Locate the cell with the specified text and output its [x, y] center coordinate. 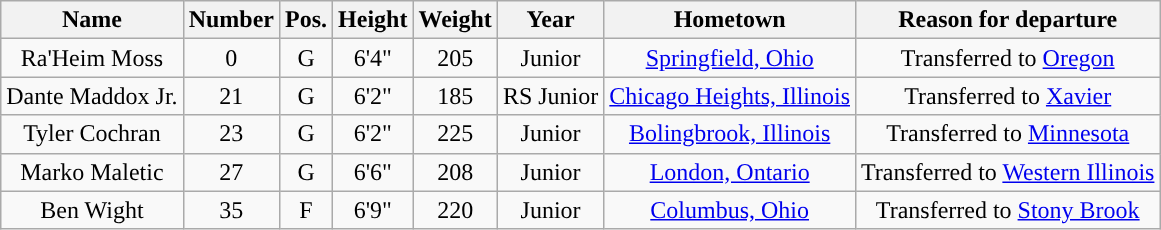
Bolingbrook, Illinois [730, 134]
225 [455, 134]
Name [92, 20]
Number [231, 20]
185 [455, 96]
Year [550, 20]
27 [231, 172]
Transferred to Western Illinois [1008, 172]
Springfield, Ohio [730, 58]
23 [231, 134]
London, Ontario [730, 172]
Transferred to Xavier [1008, 96]
Marko Maletic [92, 172]
6'9" [373, 210]
Transferred to Oregon [1008, 58]
205 [455, 58]
Pos. [306, 20]
Height [373, 20]
0 [231, 58]
Transferred to Minnesota [1008, 134]
Weight [455, 20]
F [306, 210]
21 [231, 96]
Chicago Heights, Illinois [730, 96]
Ben Wight [92, 210]
35 [231, 210]
Columbus, Ohio [730, 210]
RS Junior [550, 96]
Ra'Heim Moss [92, 58]
208 [455, 172]
6'6" [373, 172]
Transferred to Stony Brook [1008, 210]
Dante Maddox Jr. [92, 96]
220 [455, 210]
6'4" [373, 58]
Hometown [730, 20]
Tyler Cochran [92, 134]
Reason for departure [1008, 20]
